Search for the cell housing the specified text and yield its [X, Y] center coordinate. 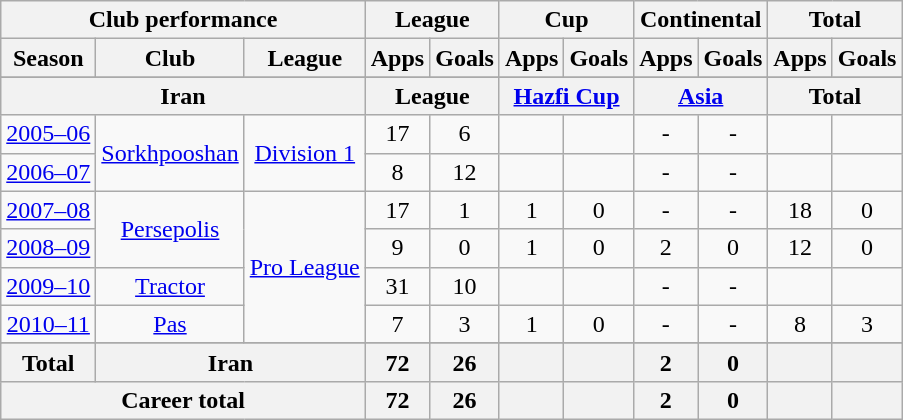
Pas [170, 324]
Tractor [170, 286]
Pro League [304, 267]
2006–07 [48, 172]
7 [397, 324]
10 [465, 286]
18 [800, 210]
Cup [566, 20]
Club [170, 58]
6 [465, 134]
31 [397, 286]
9 [397, 248]
Continental [701, 20]
Sorkhpooshan [170, 153]
2007–08 [48, 210]
2008–09 [48, 248]
2009–10 [48, 286]
Hazfi Cup [566, 96]
2010–11 [48, 324]
Season [48, 58]
Club performance [183, 20]
Division 1 [304, 153]
Career total [183, 400]
2005–06 [48, 134]
Persepolis [170, 229]
Asia [701, 96]
